Locate the cell with the specified text and output its [X, Y] center coordinate. 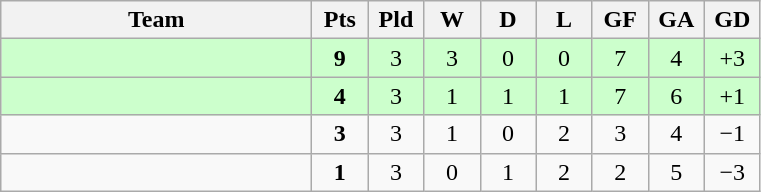
+3 [732, 58]
GA [676, 20]
D [508, 20]
−1 [732, 134]
5 [676, 172]
Pts [340, 20]
L [564, 20]
GF [620, 20]
Team [156, 20]
W [452, 20]
−3 [732, 172]
9 [340, 58]
GD [732, 20]
6 [676, 96]
+1 [732, 96]
Pld [396, 20]
